From the cell containing the given text, extract its center point as [X, Y] coordinate. 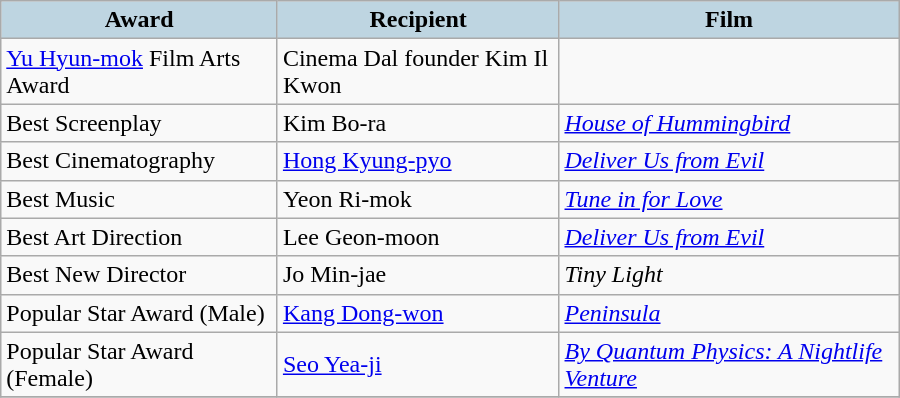
Jo Min-jae [418, 275]
Tiny Light [729, 275]
Best Music [140, 199]
Cinema Dal founder Kim Il Kwon [418, 72]
Seo Yea-ji [418, 364]
By Quantum Physics: A Nightlife Venture [729, 364]
House of Hummingbird [729, 123]
Best Cinematography [140, 161]
Kim Bo-ra [418, 123]
Yu Hyun-mok Film Arts Award [140, 72]
Peninsula [729, 313]
Yeon Ri-mok [418, 199]
Best Art Direction [140, 237]
Award [140, 20]
Popular Star Award (Male) [140, 313]
Hong Kyung-pyo [418, 161]
Popular Star Award (Female) [140, 364]
Kang Dong-won [418, 313]
Tune in for Love [729, 199]
Recipient [418, 20]
Best New Director [140, 275]
Film [729, 20]
Lee Geon-moon [418, 237]
Best Screenplay [140, 123]
